Output the (X, Y) coordinate of the center of the cell containing the given text.  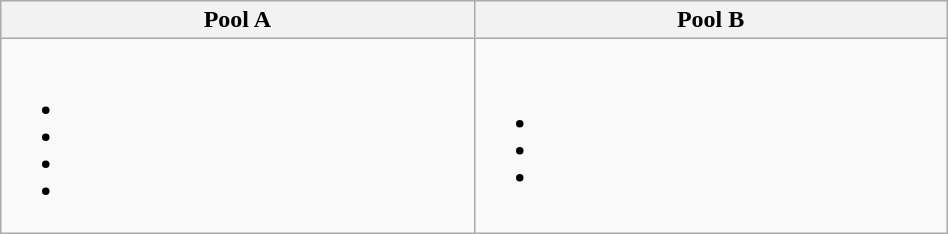
Pool A (238, 20)
Pool B (710, 20)
